Locate the cell with the specified text and output its [x, y] center coordinate. 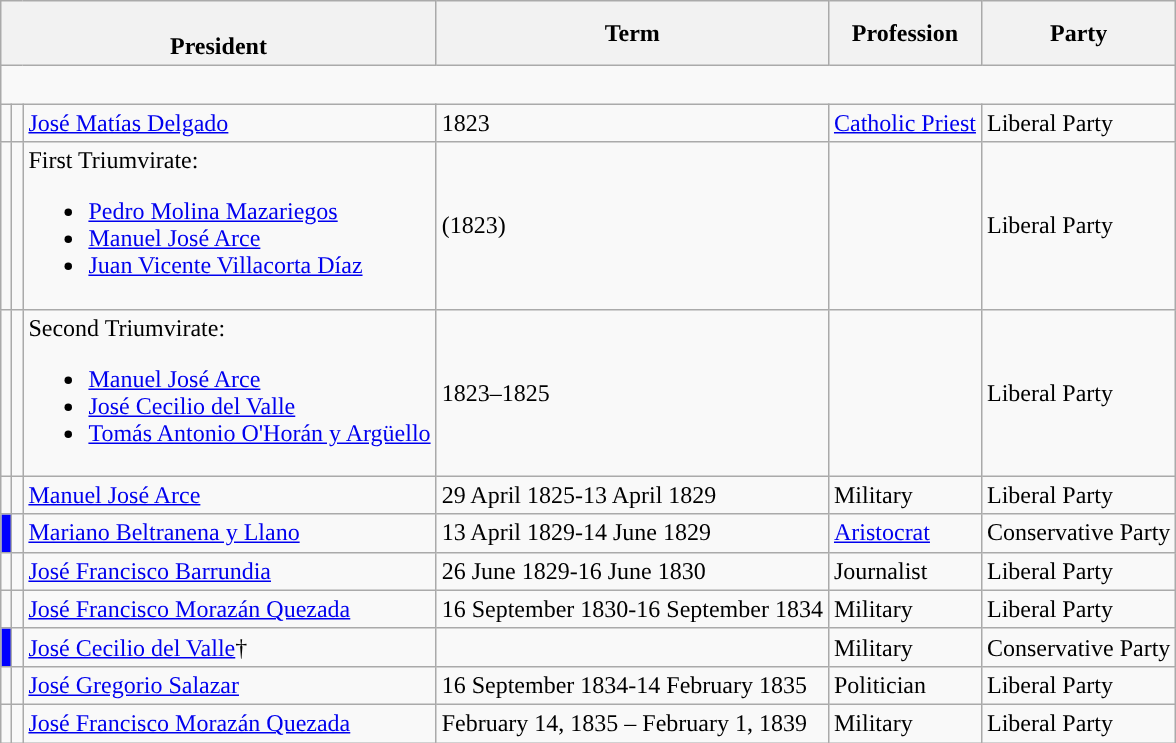
29 April 1825-13 April 1829 [632, 495]
16 September 1834-14 February 1835 [632, 685]
José Francisco Barrundia [230, 571]
16 September 1830-16 September 1834 [632, 609]
President [218, 34]
Term [632, 34]
Manuel José Arce [230, 495]
1823–1825 [632, 392]
(1823) [632, 226]
José Matías Delgado [230, 123]
1823 [632, 123]
Party [1078, 34]
Politician [904, 685]
Mariano Beltranena y Llano [230, 533]
Journalist [904, 571]
Profession [904, 34]
February 14, 1835 – February 1, 1839 [632, 723]
Catholic Priest [904, 123]
First Triumvirate:Pedro Molina MazariegosManuel José ArceJuan Vicente Villacorta Díaz [230, 226]
Second Triumvirate:Manuel José ArceJosé Cecilio del ValleTomás Antonio O'Horán y Argüello [230, 392]
Aristocrat [904, 533]
13 April 1829-14 June 1829 [632, 533]
José Cecilio del Valle† [230, 647]
26 June 1829-16 June 1830 [632, 571]
José Gregorio Salazar [230, 685]
